Provide the [x, y] coordinate of the cell's center where the given text is located.  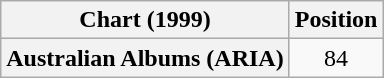
Chart (1999) [145, 20]
Position [336, 20]
84 [336, 58]
Australian Albums (ARIA) [145, 58]
